Extract the [X, Y] coordinate from the center of the cell holding the provided text.  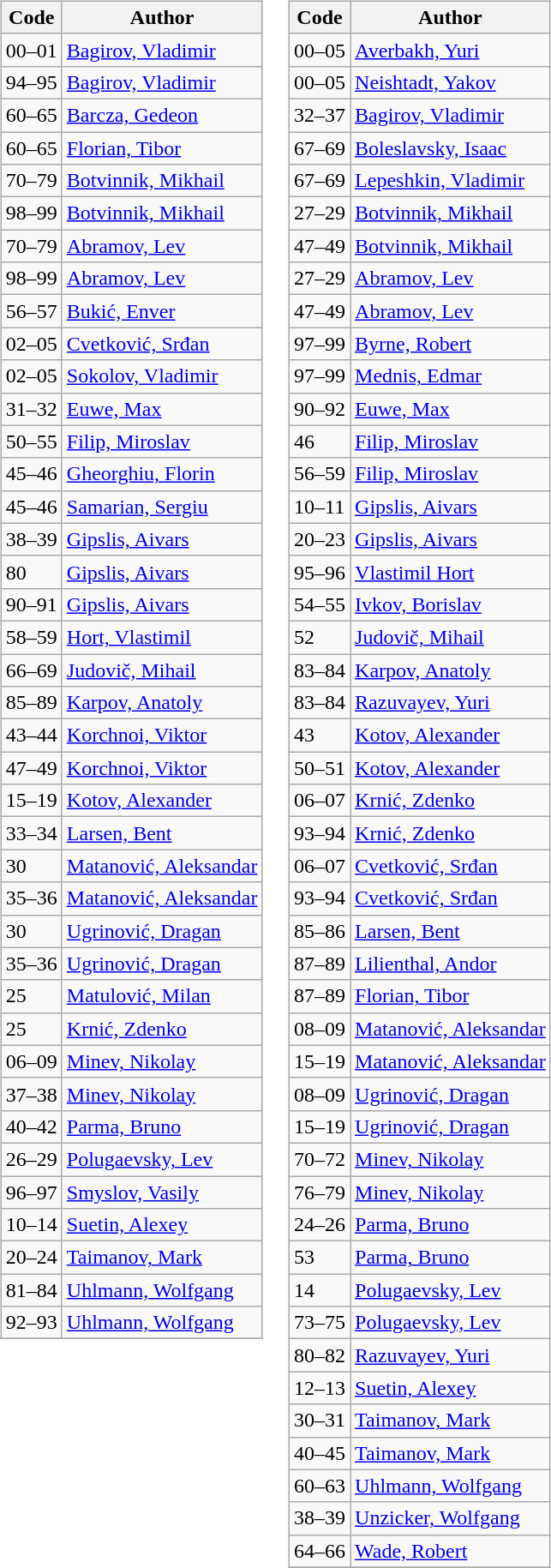
Gheorghiu, Florin [162, 474]
Unzicker, Wolfgang [451, 1518]
56–57 [31, 311]
43 [319, 736]
53 [319, 1258]
32–37 [319, 115]
10–14 [31, 1225]
Boleslavsky, Isaac [451, 148]
Samarian, Sergiu [162, 507]
Smyslov, Vasily [162, 1193]
76–79 [319, 1193]
50–55 [31, 442]
50–51 [319, 768]
56–59 [319, 474]
85–86 [319, 931]
Lepeshkin, Vladimir [451, 181]
90–92 [319, 409]
92–93 [31, 1323]
20–24 [31, 1258]
Barcza, Gedeon [162, 115]
Byrne, Robert [451, 344]
90–91 [31, 604]
70–72 [319, 1159]
00–01 [31, 50]
54–55 [319, 604]
Matulović, Milan [162, 996]
Neishtadt, Yakov [451, 82]
Ivkov, Borislav [451, 604]
Mednis, Edmar [451, 376]
33–34 [31, 833]
40–42 [31, 1126]
96–97 [31, 1193]
Averbakh, Yuri [451, 50]
60–63 [319, 1486]
26–29 [31, 1159]
94–95 [31, 82]
06–09 [31, 1061]
Hort, Vlastimil [162, 637]
43–44 [31, 736]
20–23 [319, 539]
66–69 [31, 670]
52 [319, 637]
31–32 [31, 409]
12–13 [319, 1388]
30–31 [319, 1421]
64–66 [319, 1551]
Wade, Robert [451, 1551]
Lilienthal, Andor [451, 964]
85–89 [31, 703]
10–11 [319, 507]
Bukić, Enver [162, 311]
80–82 [319, 1355]
Sokolov, Vladimir [162, 376]
95–96 [319, 572]
37–38 [31, 1094]
Vlastimil Hort [451, 572]
80 [31, 572]
40–45 [319, 1453]
46 [319, 442]
14 [319, 1290]
81–84 [31, 1290]
73–75 [319, 1323]
58–59 [31, 637]
24–26 [319, 1225]
